Scan for the cell matching the given text and deliver its (x, y) coordinate at center. 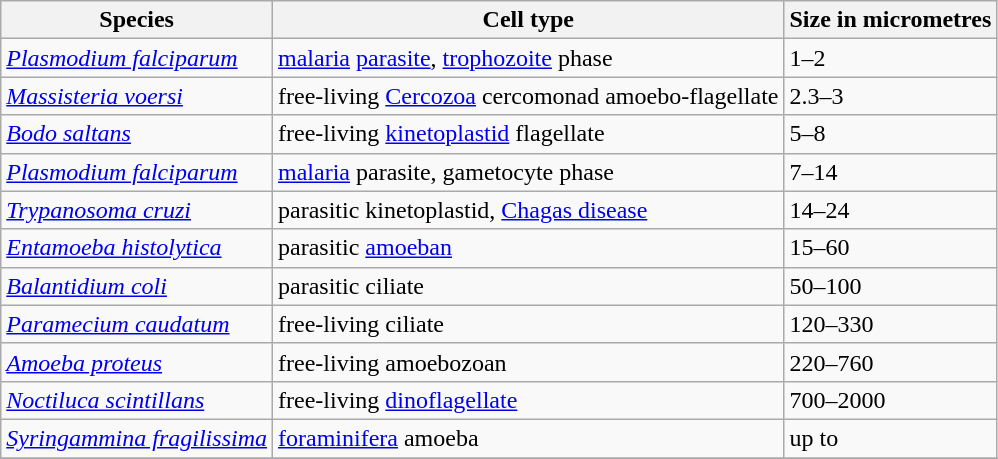
free-living dinoflagellate (528, 400)
2.3–3 (890, 96)
Cell type (528, 20)
15–60 (890, 248)
foraminifera amoeba (528, 438)
Amoeba proteus (137, 362)
up to (890, 438)
malaria parasite, gametocyte phase (528, 172)
free-living amoebozoan (528, 362)
50–100 (890, 286)
parasitic kinetoplastid, Chagas disease (528, 210)
120–330 (890, 324)
700–2000 (890, 400)
1–2 (890, 58)
Size in micrometres (890, 20)
220–760 (890, 362)
Trypanosoma cruzi (137, 210)
5–8 (890, 134)
free-living ciliate (528, 324)
parasitic ciliate (528, 286)
free-living kinetoplastid flagellate (528, 134)
Noctiluca scintillans (137, 400)
free-living Cercozoa cercomonad amoebo-flagellate (528, 96)
Bodo saltans (137, 134)
Syringammina fragilissima (137, 438)
malaria parasite, trophozoite phase (528, 58)
Balantidium coli (137, 286)
Massisteria voersi (137, 96)
parasitic amoeban (528, 248)
Paramecium caudatum (137, 324)
Entamoeba histolytica (137, 248)
7–14 (890, 172)
Species (137, 20)
14–24 (890, 210)
